Determine the (X, Y) coordinate at the center of the cell enclosing the given text.  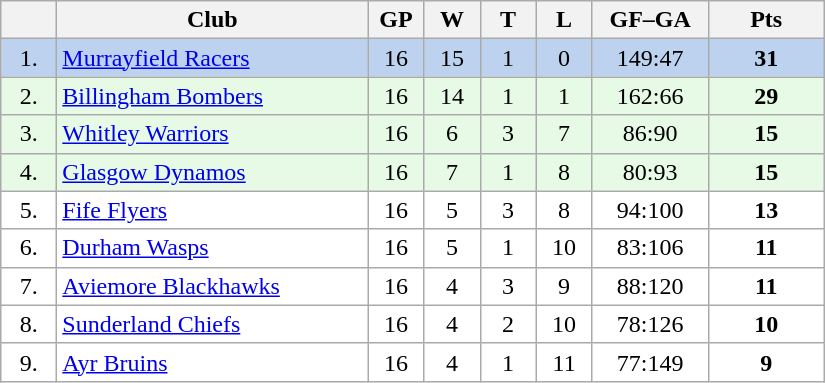
13 (766, 210)
T (508, 20)
149:47 (650, 58)
Sunderland Chiefs (212, 324)
Club (212, 20)
83:106 (650, 248)
0 (564, 58)
W (452, 20)
Pts (766, 20)
80:93 (650, 172)
7. (29, 286)
8. (29, 324)
1. (29, 58)
Glasgow Dynamos (212, 172)
L (564, 20)
GP (396, 20)
Murrayfield Racers (212, 58)
2 (508, 324)
2. (29, 96)
14 (452, 96)
4. (29, 172)
6 (452, 134)
Durham Wasps (212, 248)
31 (766, 58)
162:66 (650, 96)
GF–GA (650, 20)
6. (29, 248)
86:90 (650, 134)
5. (29, 210)
Whitley Warriors (212, 134)
Billingham Bombers (212, 96)
78:126 (650, 324)
3. (29, 134)
Aviemore Blackhawks (212, 286)
Fife Flyers (212, 210)
77:149 (650, 362)
94:100 (650, 210)
Ayr Bruins (212, 362)
88:120 (650, 286)
9. (29, 362)
29 (766, 96)
